Return the (x, y) coordinate for the center point of the cell that contains the specified text.  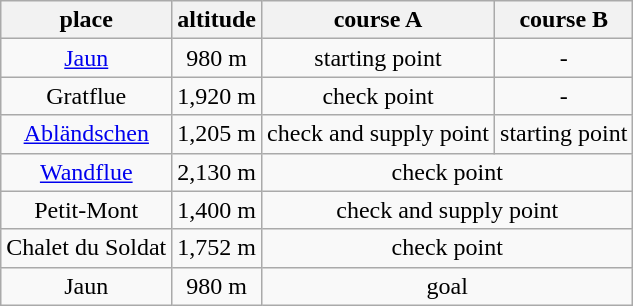
Chalet du Soldat (86, 248)
Abländschen (86, 134)
1,205 m (217, 134)
1,920 m (217, 96)
2,130 m (217, 172)
goal (448, 286)
place (86, 20)
Gratflue (86, 96)
Petit-Mont (86, 210)
Wandflue (86, 172)
course A (378, 20)
course B (564, 20)
1,400 m (217, 210)
1,752 m (217, 248)
altitude (217, 20)
